Capture the cell that displays the provided text and extract its (X, Y) central coordinate. 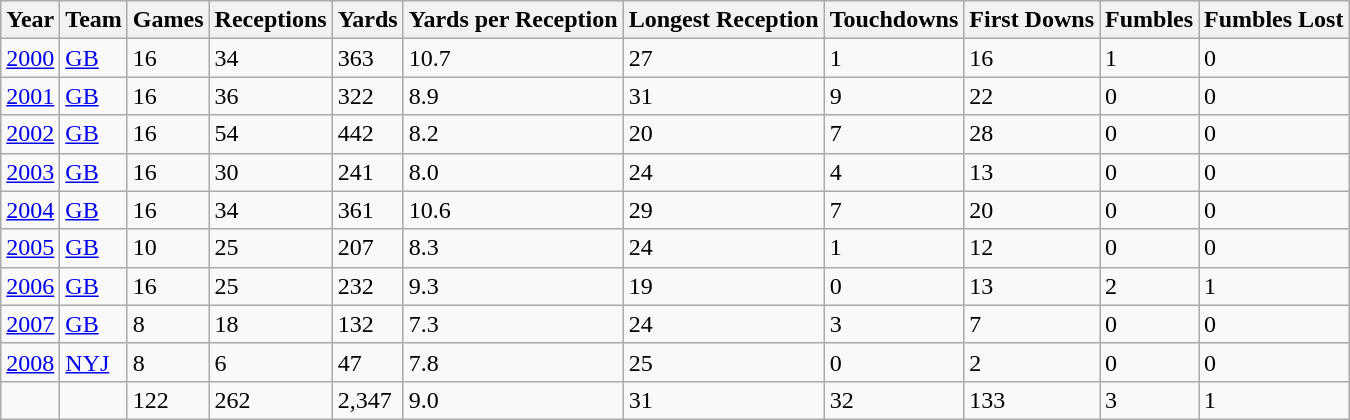
2003 (30, 172)
2000 (30, 58)
8.2 (513, 134)
132 (368, 324)
28 (1032, 134)
133 (1032, 400)
2,347 (368, 400)
2006 (30, 286)
30 (270, 172)
32 (894, 400)
10.7 (513, 58)
27 (724, 58)
122 (168, 400)
Team (94, 20)
54 (270, 134)
Longest Reception (724, 20)
12 (1032, 248)
262 (270, 400)
Year (30, 20)
19 (724, 286)
Receptions (270, 20)
232 (368, 286)
18 (270, 324)
First Downs (1032, 20)
NYJ (94, 362)
241 (368, 172)
7.8 (513, 362)
7.3 (513, 324)
8.9 (513, 96)
363 (368, 58)
4 (894, 172)
10.6 (513, 210)
8.3 (513, 248)
2007 (30, 324)
47 (368, 362)
Yards (368, 20)
Games (168, 20)
29 (724, 210)
361 (368, 210)
Fumbles Lost (1274, 20)
6 (270, 362)
322 (368, 96)
Fumbles (1150, 20)
2002 (30, 134)
36 (270, 96)
Yards per Reception (513, 20)
10 (168, 248)
22 (1032, 96)
207 (368, 248)
9 (894, 96)
9.3 (513, 286)
8.0 (513, 172)
2004 (30, 210)
9.0 (513, 400)
2005 (30, 248)
442 (368, 134)
2008 (30, 362)
Touchdowns (894, 20)
2001 (30, 96)
